Locate the cell with the specified text and output its (x, y) center coordinate. 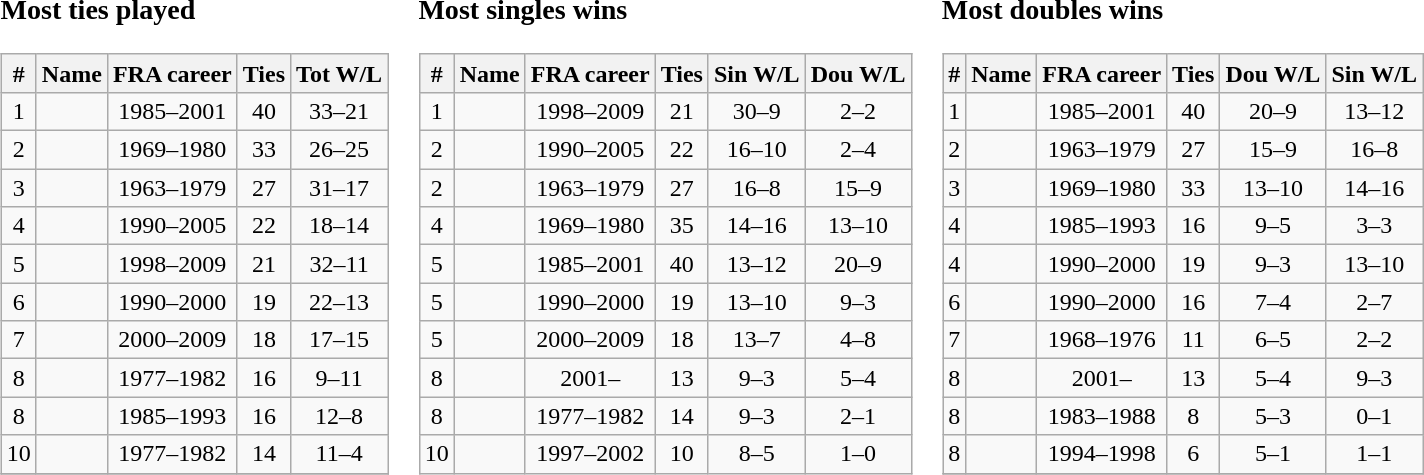
22–13 (340, 302)
16–10 (756, 150)
1–0 (858, 454)
33–21 (340, 111)
2–7 (1374, 302)
12–8 (340, 416)
5–3 (1273, 416)
8–5 (756, 454)
13–7 (756, 340)
31–17 (340, 188)
11 (1194, 340)
17–15 (340, 340)
18–14 (340, 226)
3–3 (1374, 226)
1–1 (1374, 454)
7–4 (1273, 302)
5–1 (1273, 454)
35 (682, 226)
11–4 (340, 454)
4–8 (858, 340)
Tot W/L (340, 73)
0–1 (1374, 416)
1968–1976 (1102, 340)
2–4 (858, 150)
2–1 (858, 416)
32–11 (340, 264)
1994–1998 (1102, 454)
26–25 (340, 150)
6–5 (1273, 340)
9–5 (1273, 226)
30–9 (756, 111)
1997–2002 (590, 454)
1983–1988 (1102, 416)
9–11 (340, 378)
